Return [x, y] of the center of cell containing provided text 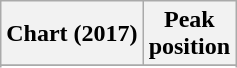
Peak position [189, 34]
Chart (2017) [72, 34]
